Return (X, Y) of the center of cell containing provided text 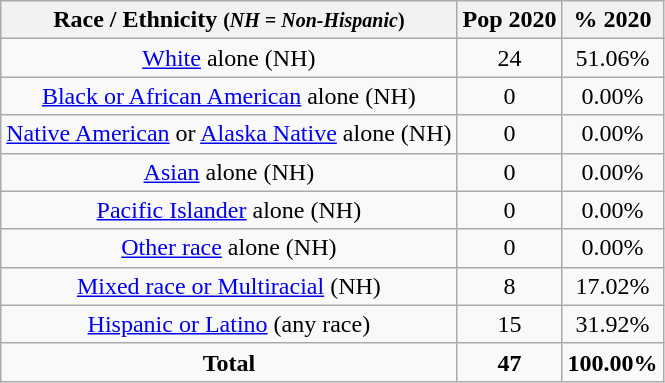
Native American or Alaska Native alone (NH) (229, 134)
100.00% (612, 362)
17.02% (612, 286)
51.06% (612, 58)
% 2020 (612, 20)
24 (510, 58)
Black or African American alone (NH) (229, 96)
White alone (NH) (229, 58)
8 (510, 286)
Hispanic or Latino (any race) (229, 324)
31.92% (612, 324)
Other race alone (NH) (229, 248)
Mixed race or Multiracial (NH) (229, 286)
47 (510, 362)
15 (510, 324)
Race / Ethnicity (NH = Non-Hispanic) (229, 20)
Total (229, 362)
Pop 2020 (510, 20)
Pacific Islander alone (NH) (229, 210)
Asian alone (NH) (229, 172)
